Locate the cell with the specified text and output its [X, Y] center coordinate. 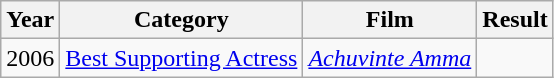
Result [515, 20]
Film [390, 20]
Category [182, 20]
Achuvinte Amma [390, 58]
2006 [30, 58]
Year [30, 20]
Best Supporting Actress [182, 58]
